Extract the (x, y) coordinate from the center of the cell holding the provided text.  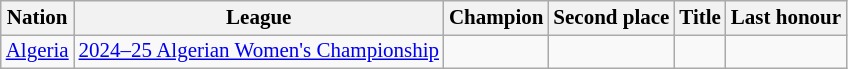
Last honour (786, 18)
Champion (496, 18)
Title (700, 18)
2024–25 Algerian Women's Championship (259, 52)
Algeria (38, 52)
League (259, 18)
Second place (611, 18)
Nation (38, 18)
